Pinpoint the cell where the given text exists, returning its [x, y] midpoint coordinate. 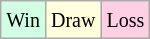
Win [24, 20]
Draw [72, 20]
Loss [126, 20]
